Provide the (x, y) coordinate of the cell's center where the given text is located.  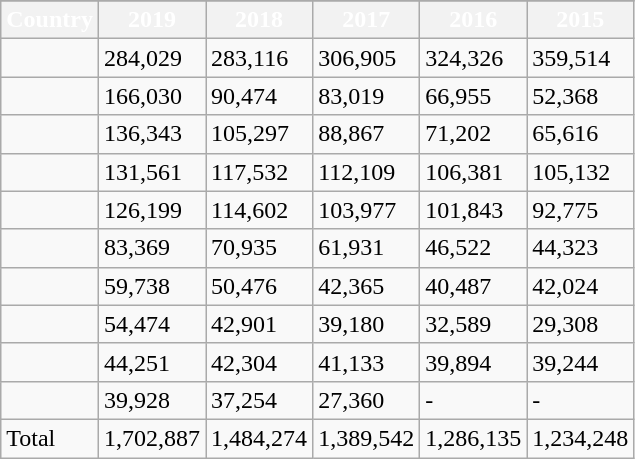
27,360 (366, 400)
324,326 (474, 58)
359,514 (580, 58)
131,561 (152, 172)
105,297 (260, 134)
42,304 (260, 362)
83,369 (152, 248)
44,251 (152, 362)
2017 (366, 20)
92,775 (580, 210)
32,589 (474, 324)
50,476 (260, 286)
90,474 (260, 96)
44,323 (580, 248)
42,901 (260, 324)
1,234,248 (580, 438)
105,132 (580, 172)
1,286,135 (474, 438)
283,116 (260, 58)
2015 (580, 20)
46,522 (474, 248)
88,867 (366, 134)
1,389,542 (366, 438)
103,977 (366, 210)
1,702,887 (152, 438)
284,029 (152, 58)
39,180 (366, 324)
101,843 (474, 210)
65,616 (580, 134)
Country (50, 20)
136,343 (152, 134)
166,030 (152, 96)
66,955 (474, 96)
59,738 (152, 286)
114,602 (260, 210)
61,931 (366, 248)
2018 (260, 20)
42,024 (580, 286)
117,532 (260, 172)
Total (50, 438)
42,365 (366, 286)
37,254 (260, 400)
1,484,274 (260, 438)
39,928 (152, 400)
126,199 (152, 210)
306,905 (366, 58)
2016 (474, 20)
106,381 (474, 172)
39,244 (580, 362)
70,935 (260, 248)
29,308 (580, 324)
83,019 (366, 96)
71,202 (474, 134)
41,133 (366, 362)
39,894 (474, 362)
40,487 (474, 286)
54,474 (152, 324)
52,368 (580, 96)
2019 (152, 20)
112,109 (366, 172)
